Locate the cell with the specified text and output its (x, y) center coordinate. 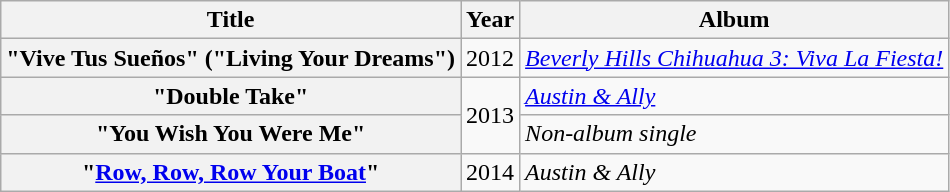
2013 (490, 115)
Beverly Hills Chihuahua 3: Viva La Fiesta! (734, 58)
"Row, Row, Row Your Boat" (231, 172)
"You Wish You Were Me" (231, 134)
Album (734, 20)
2012 (490, 58)
Title (231, 20)
"Double Take" (231, 96)
Non-album single (734, 134)
Year (490, 20)
2014 (490, 172)
"Vive Tus Sueños" ("Living Your Dreams") (231, 58)
